Capture the cell that displays the provided text and extract its (x, y) central coordinate. 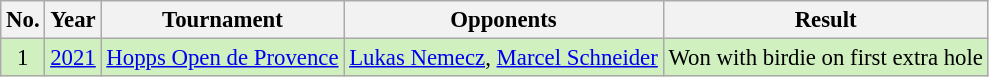
Year (73, 20)
Opponents (504, 20)
2021 (73, 58)
1 (23, 58)
Tournament (222, 20)
Won with birdie on first extra hole (826, 58)
Hopps Open de Provence (222, 58)
Result (826, 20)
No. (23, 20)
Lukas Nemecz, Marcel Schneider (504, 58)
